Return (x, y) of the center of cell containing provided text 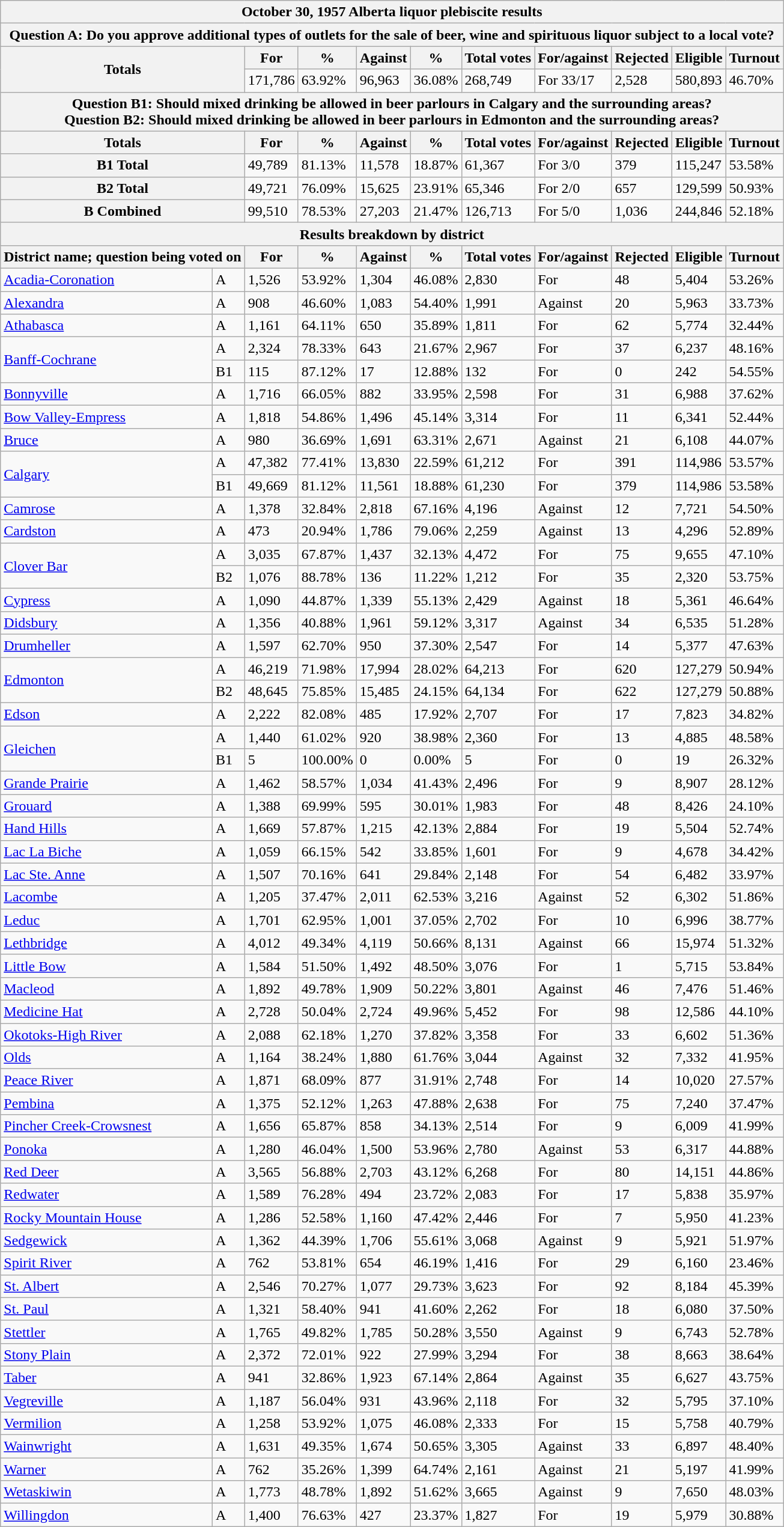
49.78% (327, 989)
1 (642, 966)
7,476 (699, 989)
2,728 (272, 1011)
Macleod (107, 989)
6,268 (498, 1172)
33.95% (436, 394)
2,088 (272, 1034)
48.50% (436, 966)
52.18% (755, 211)
78.53% (327, 211)
1,773 (272, 1492)
494 (383, 1195)
Hand Hills (107, 829)
45.14% (436, 417)
Alexandra (107, 302)
6,080 (699, 1309)
66 (642, 943)
6,108 (699, 440)
Bonnyville (107, 394)
47.88% (436, 1103)
931 (383, 1401)
Medicine Hat (107, 1011)
2,514 (498, 1126)
4,472 (498, 554)
26.32% (755, 760)
50.22% (436, 989)
For 3/0 (573, 165)
5,452 (498, 1011)
58.40% (327, 1309)
877 (383, 1080)
6,237 (699, 349)
6,341 (699, 417)
65,346 (498, 188)
1,818 (272, 417)
51.36% (755, 1034)
46.70% (755, 81)
31.91% (436, 1080)
5,774 (699, 326)
1,160 (383, 1218)
49.35% (327, 1446)
78.33% (327, 349)
1,090 (272, 600)
59.12% (436, 623)
3,294 (498, 1355)
Redwater (107, 1195)
2,161 (498, 1469)
17.92% (436, 715)
48.78% (327, 1492)
3,076 (498, 966)
Lac La Biche (107, 852)
51.62% (436, 1492)
57.87% (327, 829)
7,240 (699, 1103)
Camrose (107, 508)
92 (642, 1286)
Grande Prairie (107, 783)
28.12% (755, 783)
99,510 (272, 211)
2,724 (383, 1011)
41.23% (755, 1218)
30.88% (755, 1515)
31 (642, 394)
2,259 (498, 531)
87.12% (327, 371)
70.27% (327, 1286)
53.57% (755, 463)
76.09% (327, 188)
1,492 (383, 966)
1,674 (383, 1446)
1,375 (272, 1103)
427 (383, 1515)
Clover Bar (107, 565)
1,205 (272, 897)
2,429 (498, 600)
1,507 (272, 874)
69.99% (327, 806)
5,504 (699, 829)
23.46% (755, 1263)
St. Paul (107, 1309)
Lethbridge (107, 943)
62 (642, 326)
1,601 (498, 852)
27.99% (436, 1355)
64.74% (436, 1469)
1,339 (383, 600)
63.31% (436, 440)
1,034 (383, 783)
96,963 (383, 81)
46 (642, 989)
6,482 (699, 874)
12 (642, 508)
5,197 (699, 1469)
Rocky Mountain House (107, 1218)
4,296 (699, 531)
District name; question being voted on (123, 257)
Stettler (107, 1332)
129,599 (699, 188)
Olds (107, 1058)
3,550 (498, 1332)
950 (383, 645)
5,361 (699, 600)
37.10% (755, 1401)
Lacombe (107, 897)
1,059 (272, 852)
29.84% (436, 874)
53.26% (755, 279)
For 2/0 (573, 188)
1,399 (383, 1469)
50.94% (755, 669)
Warner (107, 1469)
66.05% (327, 394)
1,400 (272, 1515)
1,077 (383, 1286)
67.16% (436, 508)
28.02% (436, 669)
2,638 (498, 1103)
580,893 (699, 81)
51.86% (755, 897)
Vermilion (107, 1424)
7,650 (699, 1492)
5,377 (699, 645)
1,437 (383, 554)
8,907 (699, 783)
2,118 (498, 1401)
For 5/0 (573, 211)
18.87% (436, 165)
908 (272, 302)
49.34% (327, 943)
4,885 (699, 737)
33.73% (755, 302)
Calgary (107, 474)
79.06% (436, 531)
2,748 (498, 1080)
1,991 (498, 302)
32.13% (436, 554)
9,655 (699, 554)
October 30, 1957 Alberta liquor plebiscite results (392, 12)
37.05% (436, 920)
35.89% (436, 326)
38.98% (436, 737)
2,703 (383, 1172)
2,864 (498, 1377)
20 (642, 302)
1,001 (383, 920)
3,317 (498, 623)
473 (272, 531)
64,213 (498, 669)
1,716 (272, 394)
Bow Valley-Empress (107, 417)
3,665 (498, 1492)
Grouard (107, 806)
11,578 (383, 165)
Bruce (107, 440)
82.08% (327, 715)
22.59% (436, 463)
1,075 (383, 1424)
49,789 (272, 165)
24.15% (436, 692)
1,164 (272, 1058)
47.63% (755, 645)
23.72% (436, 1195)
1,440 (272, 737)
32.84% (327, 508)
1,215 (383, 829)
43.75% (755, 1377)
51.97% (755, 1240)
1,923 (383, 1377)
1,701 (272, 920)
1,584 (272, 966)
61.76% (436, 1058)
62.95% (327, 920)
2,780 (498, 1149)
81.12% (327, 486)
53.84% (755, 966)
67.87% (327, 554)
Lac Ste. Anne (107, 874)
10,020 (699, 1080)
37.62% (755, 394)
1,631 (272, 1446)
620 (642, 669)
46.60% (327, 302)
54 (642, 874)
54.86% (327, 417)
43.96% (436, 1401)
76.63% (327, 1515)
126,713 (498, 211)
62.53% (436, 897)
34.42% (755, 852)
80 (642, 1172)
56.88% (327, 1172)
980 (272, 440)
6,009 (699, 1126)
858 (383, 1126)
1,036 (642, 211)
657 (642, 188)
61,367 (498, 165)
1,669 (272, 829)
3,305 (498, 1446)
46.64% (755, 600)
7,823 (699, 715)
485 (383, 715)
136 (383, 577)
51.32% (755, 943)
36.69% (327, 440)
6,988 (699, 394)
46.04% (327, 1149)
Wetaskiwin (107, 1492)
8,663 (699, 1355)
52.44% (755, 417)
115,247 (699, 165)
2,360 (498, 737)
48,645 (272, 692)
15,974 (699, 943)
35.97% (755, 1195)
47.42% (436, 1218)
1,388 (272, 806)
29 (642, 1263)
2,446 (498, 1218)
23.37% (436, 1515)
56.04% (327, 1401)
2,148 (498, 874)
46.19% (436, 1263)
6,627 (699, 1377)
42.13% (436, 829)
37 (642, 349)
268,749 (498, 81)
37.82% (436, 1034)
50.65% (436, 1446)
654 (383, 1263)
1,286 (272, 1218)
6,317 (699, 1149)
52.58% (327, 1218)
1,496 (383, 417)
52.74% (755, 829)
38 (642, 1355)
11.22% (436, 577)
Pincher Creek-Crowsnest (107, 1126)
Red Deer (107, 1172)
1,880 (383, 1058)
1,076 (272, 577)
8,131 (498, 943)
650 (383, 326)
2,818 (383, 508)
1,500 (383, 1149)
115 (272, 371)
51.46% (755, 989)
B2 Total (123, 188)
4,012 (272, 943)
52 (642, 897)
76.28% (327, 1195)
242 (699, 371)
2,547 (498, 645)
1,263 (383, 1103)
Cardston (107, 531)
1,356 (272, 623)
53.96% (436, 1149)
2,262 (498, 1309)
1,706 (383, 1240)
5,950 (699, 1218)
922 (383, 1355)
6,897 (699, 1446)
33.97% (755, 874)
132 (498, 371)
34.82% (755, 715)
36.08% (436, 81)
41.60% (436, 1309)
2,083 (498, 1195)
100.00% (327, 760)
1,827 (498, 1515)
6,743 (699, 1332)
2,671 (498, 440)
Willingdon (107, 1515)
1,378 (272, 508)
11 (642, 417)
81.13% (327, 165)
55.13% (436, 600)
1,161 (272, 326)
48.58% (755, 737)
53.81% (327, 1263)
244,846 (699, 211)
2,222 (272, 715)
43.12% (436, 1172)
32.86% (327, 1377)
37.30% (436, 645)
920 (383, 737)
41.95% (755, 1058)
30.01% (436, 806)
47,382 (272, 463)
55.61% (436, 1240)
65.87% (327, 1126)
1,526 (272, 279)
Spirit River (107, 1263)
Ponoka (107, 1149)
171,786 (272, 81)
3,623 (498, 1286)
622 (642, 692)
3,358 (498, 1034)
2,702 (498, 920)
50.04% (327, 1011)
1,786 (383, 531)
Leduc (107, 920)
B1 Total (123, 165)
48.16% (755, 349)
54.50% (755, 508)
1,691 (383, 440)
1,961 (383, 623)
18.88% (436, 486)
49.82% (327, 1332)
2,324 (272, 349)
3,044 (498, 1058)
3,035 (272, 554)
1,589 (272, 1195)
41.43% (436, 783)
2,528 (642, 81)
5,979 (699, 1515)
34.13% (436, 1126)
1,304 (383, 279)
6,535 (699, 623)
St. Albert (107, 1286)
58.57% (327, 783)
63.92% (327, 81)
52.12% (327, 1103)
Pembina (107, 1103)
61.02% (327, 737)
1,362 (272, 1240)
Vegreville (107, 1401)
1,871 (272, 1080)
6,996 (699, 920)
4,678 (699, 852)
Acadia-Coronation (107, 279)
64,134 (498, 692)
53.75% (755, 577)
2,372 (272, 1355)
50.93% (755, 188)
Drumheller (107, 645)
2,884 (498, 829)
61,212 (498, 463)
1,212 (498, 577)
643 (383, 349)
3,068 (498, 1240)
1,785 (383, 1332)
6,302 (699, 897)
8,184 (699, 1286)
5,795 (699, 1401)
2,546 (272, 1286)
50.66% (436, 943)
27,203 (383, 211)
50.88% (755, 692)
51.28% (755, 623)
5,838 (699, 1195)
15,485 (383, 692)
Question A: Do you approve additional types of outlets for the sale of beer, wine and spirituous liquor subject to a local vote? (392, 35)
75.85% (327, 692)
48.03% (755, 1492)
5,758 (699, 1424)
5,715 (699, 966)
38.64% (755, 1355)
Athabasca (107, 326)
38.24% (327, 1058)
12,586 (699, 1011)
44.10% (755, 1011)
Edson (107, 715)
52.89% (755, 531)
1,462 (272, 783)
1,983 (498, 806)
44.39% (327, 1240)
1,765 (272, 1332)
1,270 (383, 1034)
4,119 (383, 943)
Cypress (107, 600)
29.73% (436, 1286)
7,332 (699, 1058)
40.88% (327, 623)
44.87% (327, 600)
62.18% (327, 1034)
21.47% (436, 211)
20.94% (327, 531)
5,921 (699, 1240)
542 (383, 852)
595 (383, 806)
64.11% (327, 326)
46,219 (272, 669)
35.26% (327, 1469)
641 (383, 874)
B Combined (123, 211)
2,011 (383, 897)
47.10% (755, 554)
51.50% (327, 966)
Stony Plain (107, 1355)
Peace River (107, 1080)
3,801 (498, 989)
71.98% (327, 669)
2,320 (699, 577)
1,280 (272, 1149)
37.50% (755, 1309)
98 (642, 1011)
Didsbury (107, 623)
21.67% (436, 349)
14,151 (699, 1172)
3,216 (498, 897)
88.78% (327, 577)
4,196 (498, 508)
1,321 (272, 1309)
6,602 (699, 1034)
2,496 (498, 783)
45.39% (755, 1286)
17,994 (383, 669)
6,160 (699, 1263)
3,565 (272, 1172)
32.44% (755, 326)
53 (642, 1149)
38.77% (755, 920)
Sedgewick (107, 1240)
Banff-Cochrane (107, 360)
Results breakdown by district (392, 234)
66.15% (327, 852)
3,314 (498, 417)
62.70% (327, 645)
1,811 (498, 326)
49.96% (436, 1011)
11,561 (383, 486)
44.07% (755, 440)
27.57% (755, 1080)
1,597 (272, 645)
72.01% (327, 1355)
70.16% (327, 874)
391 (642, 463)
1,083 (383, 302)
1,187 (272, 1401)
5,404 (699, 279)
For 33/17 (573, 81)
1,656 (272, 1126)
7 (642, 1218)
2,598 (498, 394)
2,333 (498, 1424)
2,967 (498, 349)
Okotoks-High River (107, 1034)
50.28% (436, 1332)
12.88% (436, 371)
5,963 (699, 302)
13,830 (383, 463)
23.91% (436, 188)
44.88% (755, 1149)
52.78% (755, 1332)
Edmonton (107, 680)
10 (642, 920)
77.41% (327, 463)
49,721 (272, 188)
0.00% (436, 760)
Wainwright (107, 1446)
61,230 (498, 486)
1,909 (383, 989)
Little Bow (107, 966)
8,426 (699, 806)
Taber (107, 1377)
54.40% (436, 302)
33.85% (436, 852)
7,721 (699, 508)
68.09% (327, 1080)
2,707 (498, 715)
24.10% (755, 806)
67.14% (436, 1377)
15,625 (383, 188)
54.55% (755, 371)
Gleichen (107, 749)
2,830 (498, 279)
882 (383, 394)
49,669 (272, 486)
48.40% (755, 1446)
1,258 (272, 1424)
44.86% (755, 1172)
40.79% (755, 1424)
15 (642, 1424)
1,416 (498, 1263)
34 (642, 623)
